Scan for the cell matching the given text and deliver its (x, y) coordinate at center. 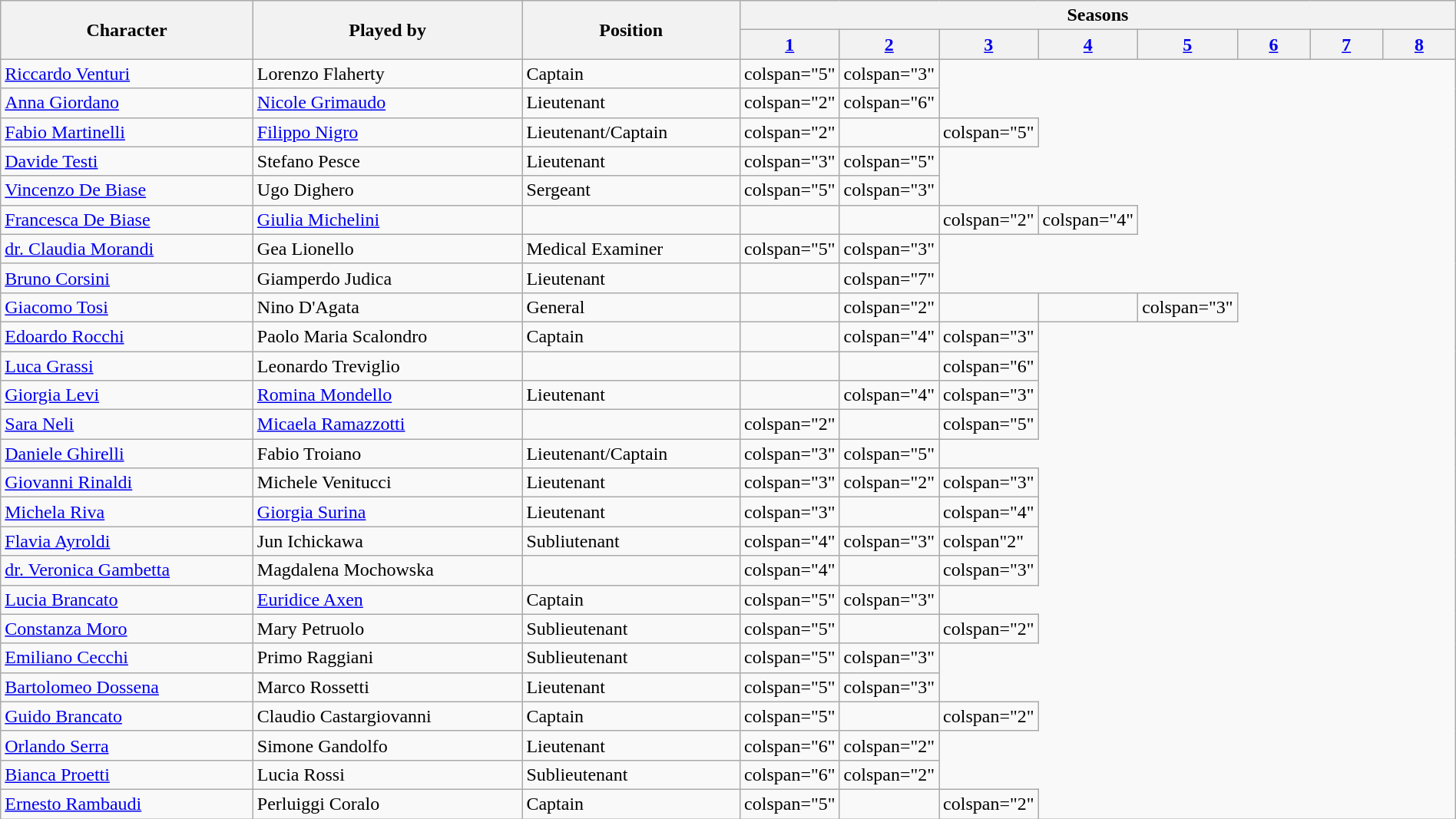
Jun Ichickawa (387, 541)
Filippo Nigro (387, 132)
Luca Grassi (127, 366)
Anna Giordano (127, 103)
Nino D'Agata (387, 307)
Primo Raggiani (387, 658)
Riccardo Venturi (127, 74)
Orlando Serra (127, 745)
Nicole Grimaudo (387, 103)
Vincenzo De Biase (127, 190)
8 (1419, 45)
Lorenzo Flaherty (387, 74)
Fabio Martinelli (127, 132)
Giamperdo Judica (387, 278)
Euridice Axen (387, 599)
Giacomo Tosi (127, 307)
Constanza Moro (127, 629)
3 (989, 45)
dr. Claudia Morandi (127, 249)
Claudio Castargiovanni (387, 716)
Position (631, 30)
5 (1188, 45)
Bartolomeo Dossena (127, 687)
Mary Petruolo (387, 629)
colspan"2" (989, 541)
Francesca De Biase (127, 220)
Emiliano Cecchi (127, 658)
7 (1347, 45)
Ernesto Rambaudi (127, 804)
Marco Rossetti (387, 687)
Leonardo Treviglio (387, 366)
Medical Examiner (631, 249)
Davide Testi (127, 161)
Giulia Michelini (387, 220)
Giorgia Surina (387, 512)
General (631, 307)
Romina Mondello (387, 395)
Michela Riva (127, 512)
Ugo Dighero (387, 190)
Bianca Proetti (127, 774)
Subliutenant (631, 541)
Paolo Maria Scalondro (387, 336)
Gea Lionello (387, 249)
Simone Gandolfo (387, 745)
colspan="7" (889, 278)
Seasons (1098, 15)
Sara Neli (127, 424)
Flavia Ayroldi (127, 541)
1 (790, 45)
Magdalena Mochowska (387, 570)
Edoardo Rocchi (127, 336)
dr. Veronica Gambetta (127, 570)
Giorgia Levi (127, 395)
Micaela Ramazzotti (387, 424)
Stefano Pesce (387, 161)
Giovanni Rinaldi (127, 483)
Michele Venitucci (387, 483)
6 (1273, 45)
Lucia Rossi (387, 774)
Daniele Ghirelli (127, 454)
Sergeant (631, 190)
Lucia Brancato (127, 599)
Guido Brancato (127, 716)
Character (127, 30)
4 (1088, 45)
Fabio Troiano (387, 454)
Played by (387, 30)
Bruno Corsini (127, 278)
2 (889, 45)
Perluiggi Coralo (387, 804)
